Return the [x, y] coordinate for the center point of the cell that contains the specified text.  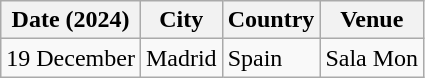
City [181, 20]
Country [271, 20]
Venue [372, 20]
19 December [71, 58]
Sala Mon [372, 58]
Date (2024) [71, 20]
Madrid [181, 58]
Spain [271, 58]
